Output the [X, Y] coordinate of the center of the cell containing the given text.  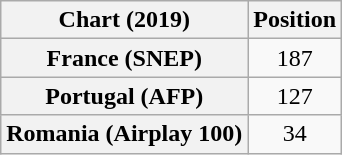
Position [295, 20]
34 [295, 134]
187 [295, 58]
Romania (Airplay 100) [124, 134]
Portugal (AFP) [124, 96]
France (SNEP) [124, 58]
Chart (2019) [124, 20]
127 [295, 96]
